Detect which cell encompasses the target text, then output its (X, Y) center coordinate. 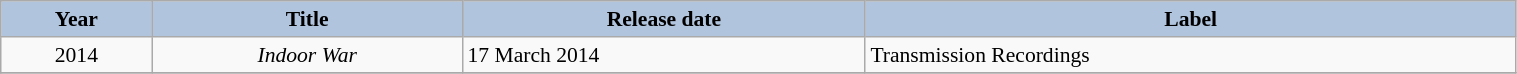
Label (1190, 19)
Transmission Recordings (1190, 55)
Indoor War (308, 55)
Year (76, 19)
Release date (664, 19)
Title (308, 19)
2014 (76, 55)
17 March 2014 (664, 55)
